Locate the cell with the specified text and output its (x, y) center coordinate. 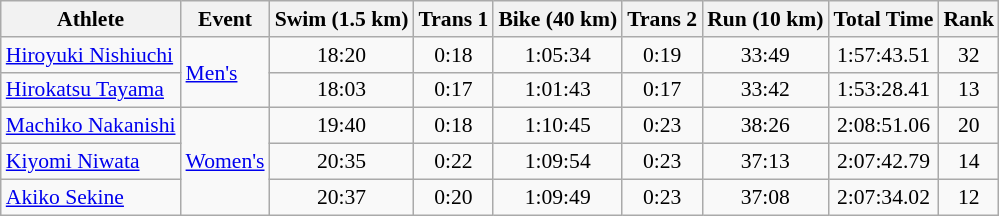
Swim (1.5 km) (342, 19)
33:42 (765, 90)
2:07:34.02 (884, 197)
32 (968, 55)
Akiko Sekine (91, 197)
18:03 (342, 90)
Event (226, 19)
0:19 (662, 55)
0:22 (453, 162)
2:08:51.06 (884, 126)
1:01:43 (558, 90)
20:35 (342, 162)
13 (968, 90)
Kiyomi Niwata (91, 162)
Men's (226, 72)
12 (968, 197)
1:05:34 (558, 55)
38:26 (765, 126)
20 (968, 126)
1:53:28.41 (884, 90)
19:40 (342, 126)
Hiroyuki Nishiuchi (91, 55)
1:09:54 (558, 162)
Run (10 km) (765, 19)
Trans 2 (662, 19)
33:49 (765, 55)
20:37 (342, 197)
Athlete (91, 19)
18:20 (342, 55)
Hirokatsu Tayama (91, 90)
Trans 1 (453, 19)
Rank (968, 19)
2:07:42.79 (884, 162)
1:09:49 (558, 197)
Women's (226, 162)
37:13 (765, 162)
1:10:45 (558, 126)
1:57:43.51 (884, 55)
14 (968, 162)
Bike (40 km) (558, 19)
37:08 (765, 197)
0:20 (453, 197)
Total Time (884, 19)
Machiko Nakanishi (91, 126)
